For the text-containing cell, return its midpoint in [x, y] coordinate format. 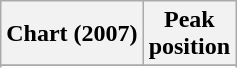
Peak position [189, 34]
Chart (2007) [72, 34]
